Output the [X, Y] coordinate of the center of the cell containing the given text.  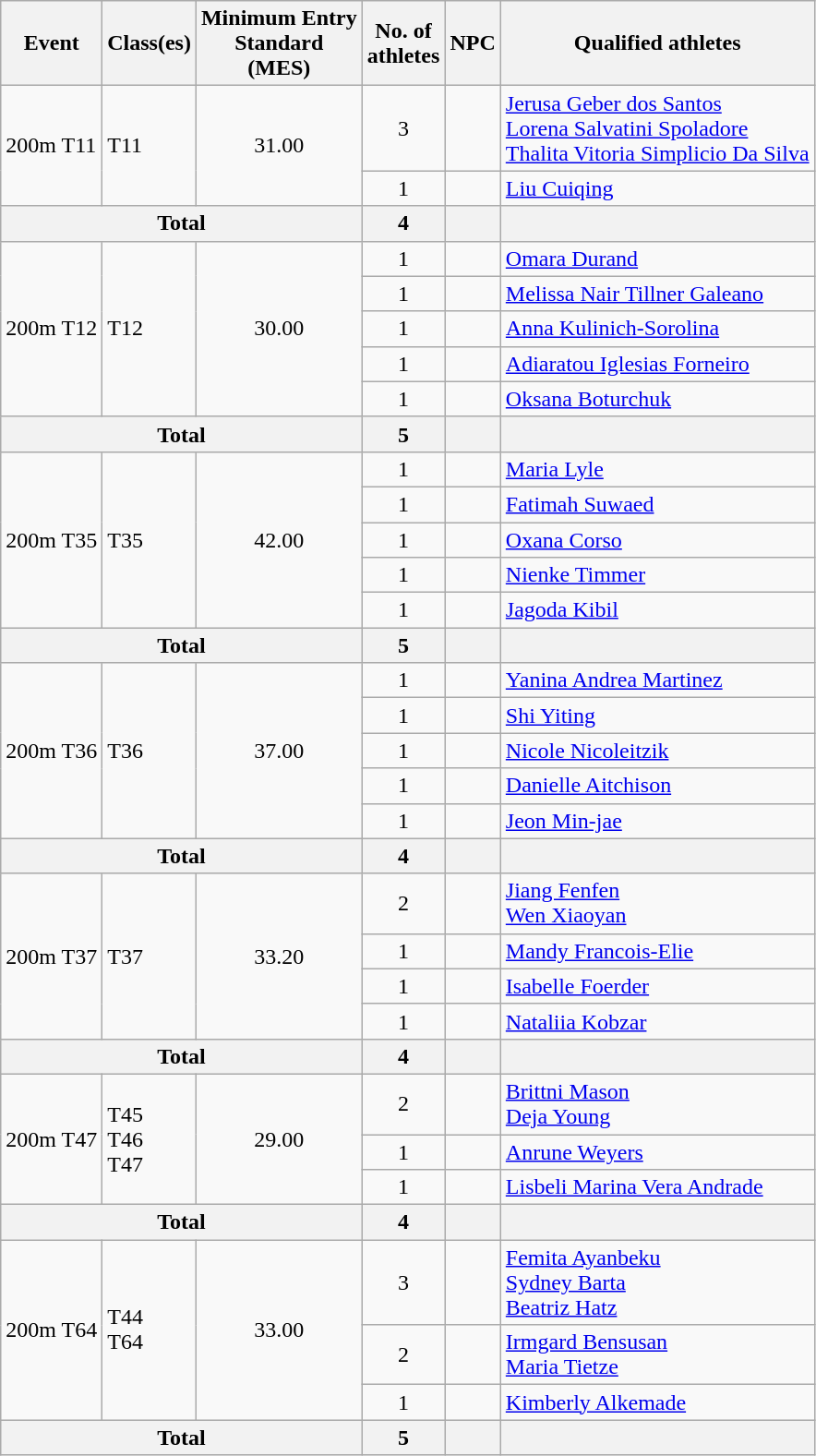
33.00 [279, 1330]
T35 [150, 539]
T11 [150, 146]
33.20 [279, 957]
Irmgard BensusanMaria Tietze [657, 1355]
200m T12 [52, 329]
Jiang Fenfen Wen Xiaoyan [657, 903]
200m T47 [52, 1139]
Class(es) [150, 43]
Anna Kulinich-Sorolina [657, 329]
200m T36 [52, 751]
Melissa Nair Tillner Galeano [657, 294]
42.00 [279, 539]
Oksana Boturchuk [657, 399]
Nicole Nicoleitzik [657, 751]
Oxana Corso [657, 540]
200m T35 [52, 539]
T12 [150, 329]
T37 [150, 957]
Anrune Weyers [657, 1151]
Isabelle Foerder [657, 986]
Jagoda Kibil [657, 610]
Brittni Mason Deja Young [657, 1104]
T36 [150, 751]
Omara Durand [657, 259]
No. ofathletes [403, 43]
Nataliia Kobzar [657, 1021]
Femita Ayanbeku Sydney BartaBeatriz Hatz [657, 1282]
Nienke Timmer [657, 575]
Jeon Min-jae [657, 821]
T45T46T47 [150, 1139]
Danielle Aitchison [657, 786]
Maria Lyle [657, 469]
Jerusa Geber dos Santos Lorena Salvatini Spoladore Thalita Vitoria Simplicio Da Silva [657, 128]
Event [52, 43]
Shi Yiting [657, 716]
T44T64 [150, 1330]
Lisbeli Marina Vera Andrade [657, 1187]
Mandy Francois-Elie [657, 951]
200m T37 [52, 957]
200m T11 [52, 146]
NPC [473, 43]
Fatimah Suwaed [657, 504]
Qualified athletes [657, 43]
Liu Cuiqing [657, 188]
29.00 [279, 1139]
30.00 [279, 329]
Kimberly Alkemade [657, 1402]
Yanina Andrea Martinez [657, 680]
31.00 [279, 146]
Adiaratou Iglesias Forneiro [657, 364]
37.00 [279, 751]
200m T64 [52, 1330]
Minimum Entry Standard (MES) [279, 43]
